Return [X, Y] of the center of cell containing provided text 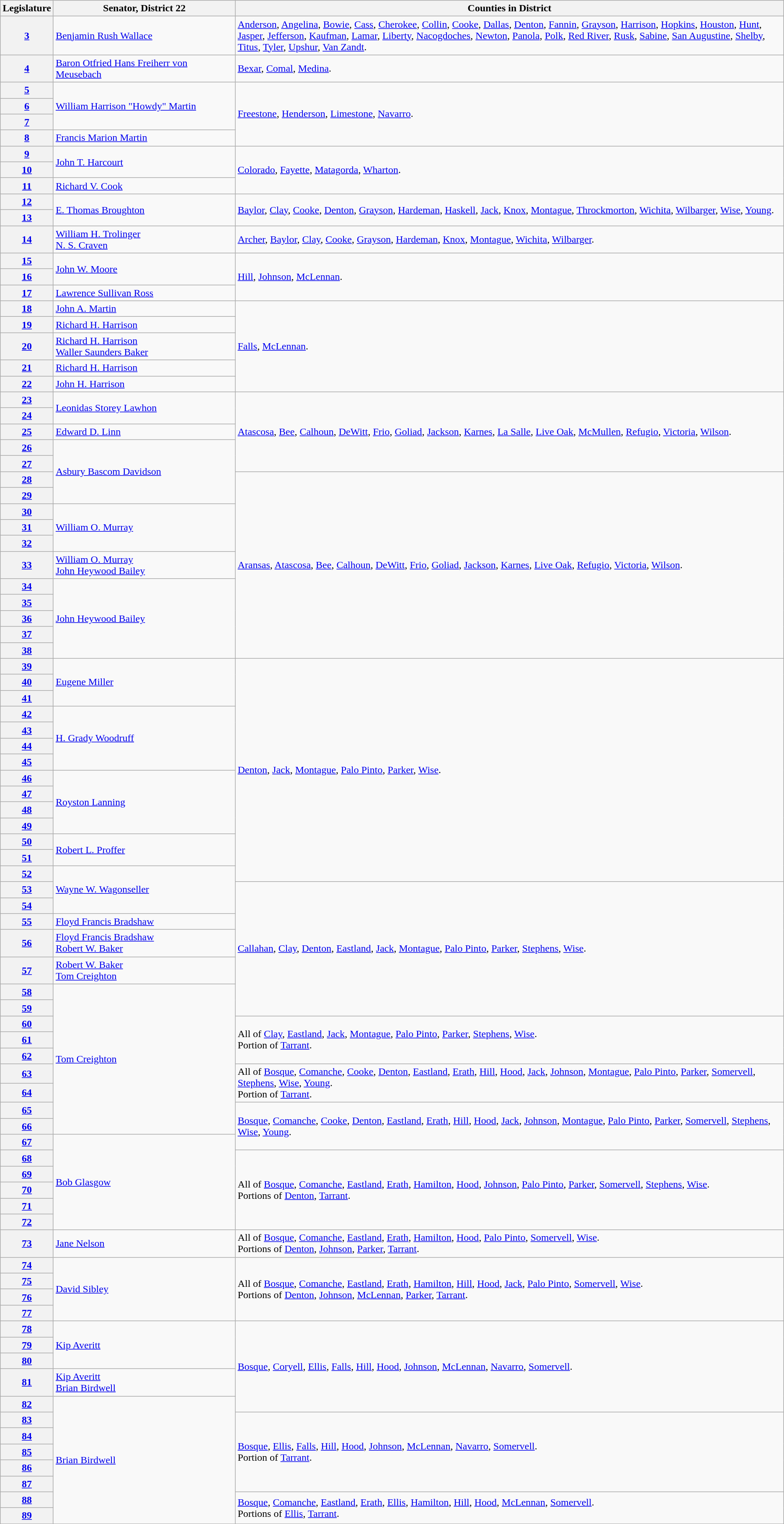
William H. TrolingerN. S. Craven [144, 239]
84 [27, 1436]
22 [27, 384]
Floyd Francis Bradshaw [144, 921]
Robert W. BakerTom Creighton [144, 970]
John W. Moore [144, 269]
John A. Martin [144, 309]
Bosque, Comanche, Eastland, Erath, Ellis, Hamilton, Hill, Hood, McLennan, Somervell.Portions of Ellis, Tarrant. [509, 1508]
11 [27, 186]
53 [27, 890]
5 [27, 90]
Bosque, Comanche, Cooke, Denton, Eastland, Erath, Hill, Hood, Jack, Johnson, Montague, Palo Pinto, Parker, Somervell, Stephens, Wise, Young. [509, 1126]
33 [27, 565]
15 [27, 261]
Senator, District 22 [144, 8]
45 [27, 762]
4 [27, 69]
31 [27, 528]
Counties in District [509, 8]
55 [27, 921]
81 [27, 1383]
Richard V. Cook [144, 186]
25 [27, 432]
10 [27, 170]
John Heywood Bailey [144, 618]
3 [27, 36]
77 [27, 1313]
62 [27, 1056]
John T. Harcourt [144, 162]
66 [27, 1126]
40 [27, 682]
Floyd Francis BradshawRobert W. Baker [144, 943]
William O. MurrayJohn Heywood Bailey [144, 565]
32 [27, 543]
Tom Creighton [144, 1059]
6 [27, 106]
56 [27, 943]
60 [27, 1024]
Asbury Bascom Davidson [144, 471]
9 [27, 154]
37 [27, 634]
18 [27, 309]
Baylor, Clay, Cooke, Denton, Grayson, Hardeman, Haskell, Jack, Knox, Montague, Throckmorton, Wichita, Wilbarger, Wise, Young. [509, 210]
80 [27, 1361]
47 [27, 794]
Baron Otfried Hans Freiherr von Meusebach [144, 69]
21 [27, 368]
49 [27, 826]
89 [27, 1516]
Bexar, Comal, Medina. [509, 69]
34 [27, 587]
82 [27, 1404]
71 [27, 1206]
Leonidas Storey Lawhon [144, 408]
14 [27, 239]
68 [27, 1158]
88 [27, 1500]
41 [27, 698]
Bosque, Coryell, Ellis, Falls, Hill, Hood, Johnson, McLennan, Navarro, Somervell. [509, 1366]
David Sibley [144, 1289]
Wayne W. Wagonseller [144, 890]
Falls, McLennan. [509, 346]
17 [27, 293]
Callahan, Clay, Denton, Eastland, Jack, Montague, Palo Pinto, Parker, Stephens, Wise. [509, 949]
63 [27, 1074]
Kip Averitt [144, 1345]
83 [27, 1420]
Royston Lanning [144, 802]
20 [27, 346]
75 [27, 1281]
58 [27, 992]
Benjamin Rush Wallace [144, 36]
29 [27, 495]
28 [27, 479]
Bosque, Ellis, Falls, Hill, Hood, Johnson, McLennan, Navarro, Somervell.Portion of Tarrant. [509, 1452]
59 [27, 1008]
61 [27, 1040]
Richard H. HarrisonWaller Saunders Baker [144, 346]
50 [27, 842]
78 [27, 1329]
All of Bosque, Comanche, Eastland, Erath, Hamilton, Hood, Johnson, Palo Pinto, Parker, Somervell, Stephens, Wise.Portions of Denton, Tarrant. [509, 1190]
87 [27, 1484]
64 [27, 1093]
76 [27, 1297]
72 [27, 1222]
27 [27, 463]
52 [27, 874]
Eugene Miller [144, 682]
38 [27, 650]
65 [27, 1110]
8 [27, 138]
Lawrence Sullivan Ross [144, 293]
Hill, Johnson, McLennan. [509, 277]
57 [27, 970]
46 [27, 778]
Kip AverittBrian Birdwell [144, 1383]
Jane Nelson [144, 1244]
35 [27, 603]
44 [27, 746]
Archer, Baylor, Clay, Cooke, Grayson, Hardeman, Knox, Montague, Wichita, Wilbarger. [509, 239]
23 [27, 400]
42 [27, 714]
Colorado, Fayette, Matagorda, Wharton. [509, 170]
79 [27, 1345]
69 [27, 1174]
51 [27, 858]
13 [27, 217]
Aransas, Atascosa, Bee, Calhoun, DeWitt, Frio, Goliad, Jackson, Karnes, Live Oak, Refugio, Victoria, Wilson. [509, 565]
Robert L. Proffer [144, 850]
36 [27, 618]
Francis Marion Martin [144, 138]
85 [27, 1452]
William O. Murray [144, 528]
73 [27, 1244]
67 [27, 1142]
All of Bosque, Comanche, Eastland, Erath, Hamilton, Hood, Palo Pinto, Somervell, Wise.Portions of Denton, Johnson, Parker, Tarrant. [509, 1244]
70 [27, 1190]
Brian Birdwell [144, 1460]
Atascosa, Bee, Calhoun, DeWitt, Frio, Goliad, Jackson, Karnes, La Salle, Live Oak, McMullen, Refugio, Victoria, Wilson. [509, 432]
12 [27, 202]
H. Grady Woodruff [144, 738]
Freestone, Henderson, Limestone, Navarro. [509, 114]
All of Clay, Eastland, Jack, Montague, Palo Pinto, Parker, Stephens, Wise.Portion of Tarrant. [509, 1040]
William Harrison "Howdy" Martin [144, 106]
Bob Glasgow [144, 1182]
26 [27, 448]
Denton, Jack, Montague, Palo Pinto, Parker, Wise. [509, 770]
7 [27, 122]
E. Thomas Broughton [144, 210]
Edward D. Linn [144, 432]
43 [27, 730]
48 [27, 810]
54 [27, 906]
Legislature [27, 8]
19 [27, 325]
16 [27, 277]
24 [27, 416]
74 [27, 1265]
John H. Harrison [144, 384]
39 [27, 666]
30 [27, 512]
86 [27, 1468]
